Output the [x, y] coordinate of the center of the cell containing the given text.  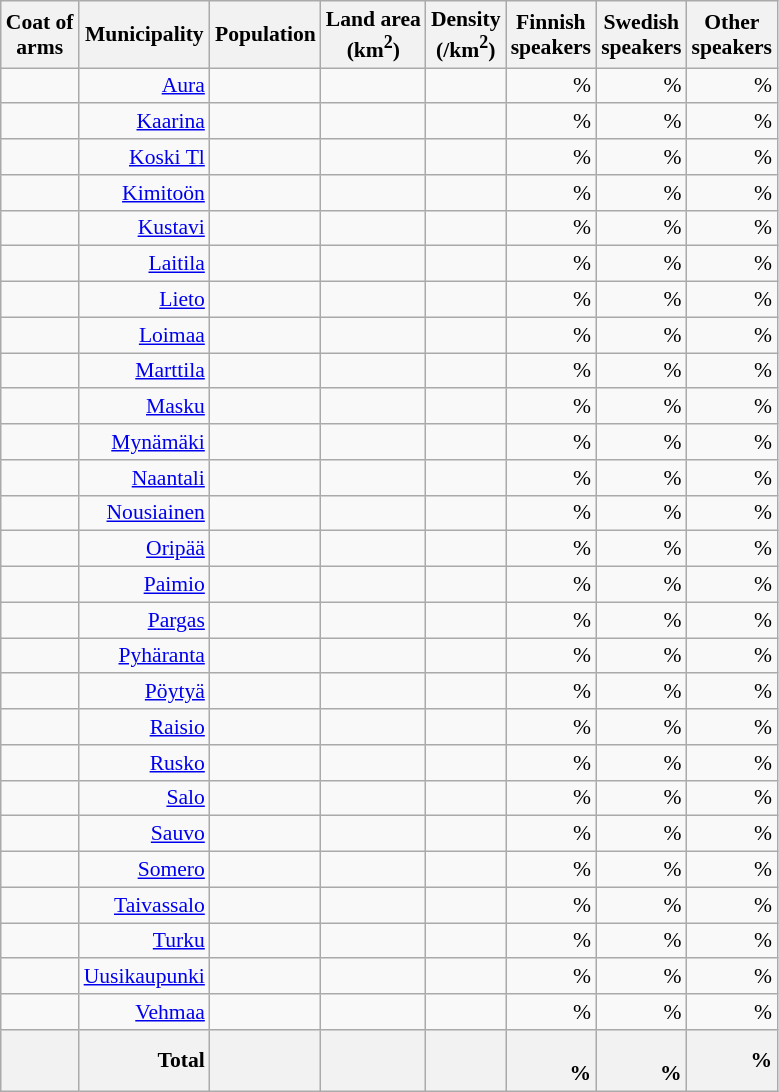
Pöytyä [144, 692]
Turku [144, 941]
Marttila [144, 371]
Salo [144, 798]
Land area(km2) [374, 34]
Oripää [144, 549]
Swedishspeakers [641, 34]
Vehmaa [144, 1012]
Density(/km2) [466, 34]
Uusikaupunki [144, 977]
Raisio [144, 727]
Total [144, 1060]
Mynämäki [144, 442]
Pargas [144, 620]
Pyhäranta [144, 656]
Koski Tl [144, 157]
Masku [144, 407]
Paimio [144, 585]
Laitila [144, 264]
Population [266, 34]
Somero [144, 870]
Taivassalo [144, 905]
Kimitoön [144, 193]
Kustavi [144, 228]
Otherspeakers [732, 34]
Nousiainen [144, 513]
Rusko [144, 763]
Sauvo [144, 834]
Naantali [144, 478]
Kaarina [144, 122]
Aura [144, 86]
Lieto [144, 300]
Coat ofarms [40, 34]
Municipality [144, 34]
Finnishspeakers [551, 34]
Loimaa [144, 335]
